Locate the cell with the specified text and output its [x, y] center coordinate. 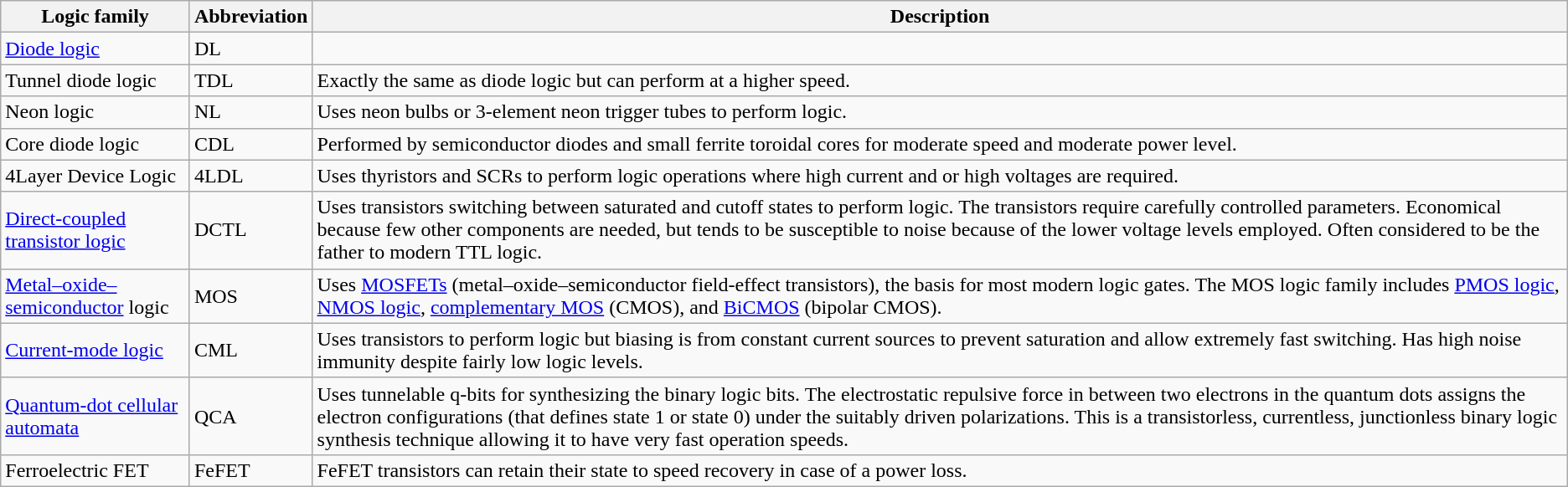
MOS [251, 296]
Metal–oxide–semiconductor logic [95, 296]
NL [251, 112]
Ferroelectric FET [95, 470]
Uses thyristors and SCRs to perform logic operations where high current and or high voltages are required. [940, 176]
Logic family [95, 17]
FeFET transistors can retain their state to speed recovery in case of a power loss. [940, 470]
Quantum-dot cellular automata [95, 416]
Current-mode logic [95, 350]
4LDL [251, 176]
Exactly the same as diode logic but can perform at a higher speed. [940, 80]
Direct-coupled transistor logic [95, 230]
CML [251, 350]
DCTL [251, 230]
Uses neon bulbs or 3-element neon trigger tubes to perform logic. [940, 112]
Tunnel diode logic [95, 80]
4Layer Device Logic [95, 176]
Core diode logic [95, 144]
FeFET [251, 470]
QCA [251, 416]
Abbreviation [251, 17]
DL [251, 49]
TDL [251, 80]
Neon logic [95, 112]
Diode logic [95, 49]
Description [940, 17]
CDL [251, 144]
Performed by semiconductor diodes and small ferrite toroidal cores for moderate speed and moderate power level. [940, 144]
